Extract the (x, y) coordinate from the center of the cell holding the provided text.  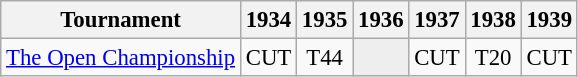
1935 (325, 20)
T44 (325, 58)
1937 (437, 20)
1939 (549, 20)
1934 (268, 20)
Tournament (121, 20)
The Open Championship (121, 58)
T20 (493, 58)
1938 (493, 20)
1936 (381, 20)
